Search for the cell housing the specified text and yield its (x, y) center coordinate. 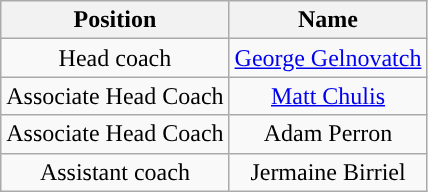
Adam Perron (328, 134)
Assistant coach (115, 172)
Name (328, 20)
Jermaine Birriel (328, 172)
George Gelnovatch (328, 58)
Position (115, 20)
Head coach (115, 58)
Matt Chulis (328, 96)
